Find where the given text appears and provide that cell's center as (X, Y) coordinate. 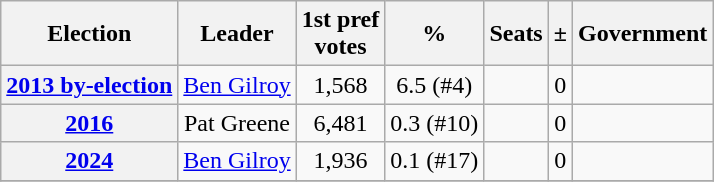
2013 by-election (90, 85)
0.3 (#10) (434, 123)
1st prefvotes (340, 34)
2016 (90, 123)
6.5 (#4) (434, 85)
Pat Greene (237, 123)
Government (642, 34)
Leader (237, 34)
Seats (516, 34)
6,481 (340, 123)
1,936 (340, 161)
1,568 (340, 85)
± (560, 34)
0.1 (#17) (434, 161)
% (434, 34)
Election (90, 34)
2024 (90, 161)
